For the text-containing cell, return its midpoint in (X, Y) coordinate format. 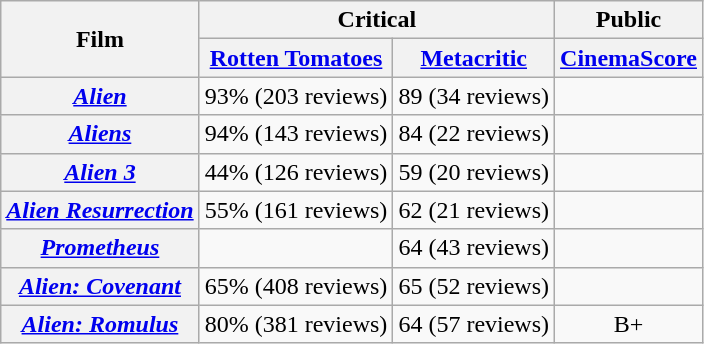
Alien (100, 96)
89 (34 reviews) (474, 96)
Aliens (100, 134)
CinemaScore (629, 58)
Critical (376, 20)
80% (381 reviews) (296, 324)
59 (20 reviews) (474, 172)
94% (143 reviews) (296, 134)
Rotten Tomatoes (296, 58)
64 (43 reviews) (474, 248)
93% (203 reviews) (296, 96)
B+ (629, 324)
44% (126 reviews) (296, 172)
55% (161 reviews) (296, 210)
65 (52 reviews) (474, 286)
Metacritic (474, 58)
Prometheus (100, 248)
Alien Resurrection (100, 210)
Public (629, 20)
64 (57 reviews) (474, 324)
Alien: Covenant (100, 286)
62 (21 reviews) (474, 210)
Alien 3 (100, 172)
Alien: Romulus (100, 324)
Film (100, 39)
84 (22 reviews) (474, 134)
65% (408 reviews) (296, 286)
